Determine the [X, Y] coordinate at the center of the cell enclosing the given text.  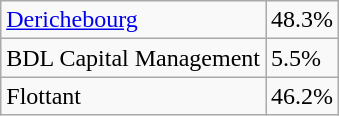
BDL Capital Management [134, 58]
48.3% [302, 20]
Derichebourg [134, 20]
Flottant [134, 96]
5.5% [302, 58]
46.2% [302, 96]
